Provide the (X, Y) coordinate of the cell's center where the given text is located.  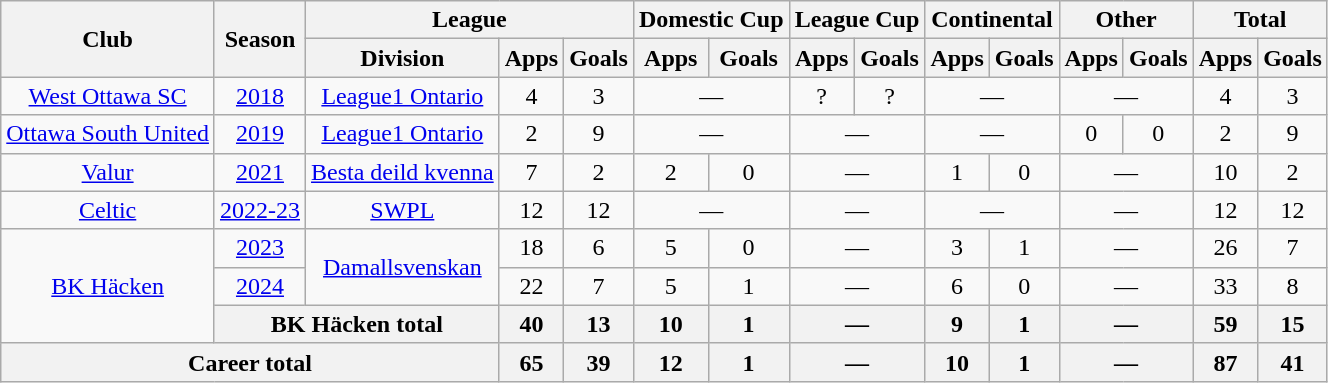
Domestic Cup (711, 20)
Club (108, 39)
Career total (250, 362)
40 (531, 324)
87 (1225, 362)
2023 (260, 248)
18 (531, 248)
2018 (260, 96)
Continental (992, 20)
65 (531, 362)
13 (599, 324)
Division (403, 58)
Besta deild kvenna (403, 172)
33 (1225, 286)
15 (1293, 324)
2022-23 (260, 210)
Damallsvenskan (403, 267)
59 (1225, 324)
SWPL (403, 210)
BK Häcken (108, 286)
League (470, 20)
2021 (260, 172)
Ottawa South United (108, 134)
22 (531, 286)
Season (260, 39)
Celtic (108, 210)
Total (1260, 20)
39 (599, 362)
League Cup (857, 20)
West Ottawa SC (108, 96)
BK Häcken total (356, 324)
26 (1225, 248)
Other (1126, 20)
41 (1293, 362)
2024 (260, 286)
8 (1293, 286)
Valur (108, 172)
2019 (260, 134)
